Pinpoint the cell where the given text exists, returning its (X, Y) midpoint coordinate. 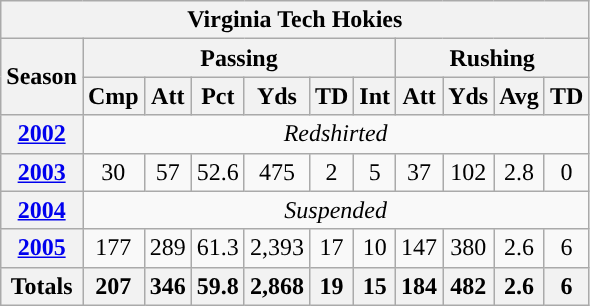
15 (375, 286)
61.3 (218, 248)
30 (113, 172)
0 (566, 172)
52.6 (218, 172)
2,868 (276, 286)
Redshirted (335, 134)
147 (420, 248)
346 (168, 286)
5 (375, 172)
289 (168, 248)
2,393 (276, 248)
Pct (218, 96)
Passing (238, 58)
59.8 (218, 286)
Int (375, 96)
Totals (42, 286)
Season (42, 77)
Virginia Tech Hokies (295, 20)
37 (420, 172)
19 (331, 286)
184 (420, 286)
2.8 (520, 172)
Rushing (492, 58)
57 (168, 172)
482 (468, 286)
177 (113, 248)
2004 (42, 210)
2 (331, 172)
2002 (42, 134)
380 (468, 248)
10 (375, 248)
17 (331, 248)
Cmp (113, 96)
Avg (520, 96)
102 (468, 172)
Suspended (335, 210)
2003 (42, 172)
475 (276, 172)
2005 (42, 248)
207 (113, 286)
